Capture the cell that displays the provided text and extract its [X, Y] central coordinate. 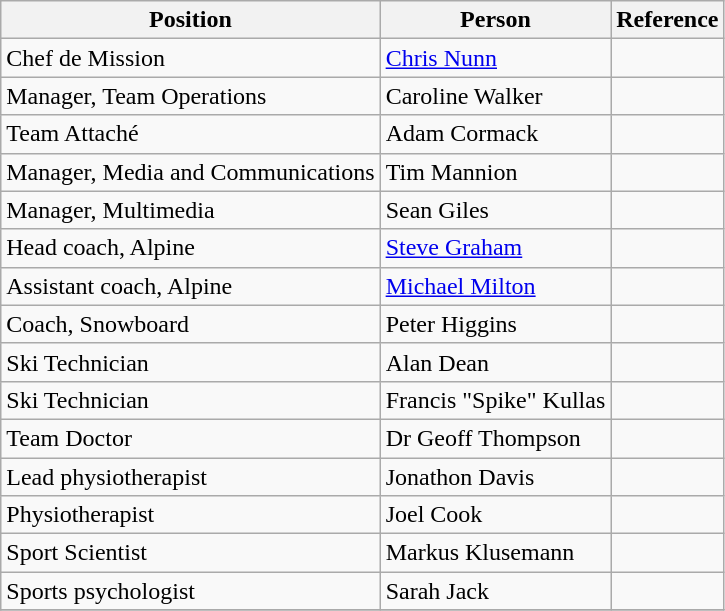
Sarah Jack [496, 591]
Chef de Mission [190, 58]
Physiotherapist [190, 515]
Coach, Snowboard [190, 324]
Reference [668, 20]
Head coach, Alpine [190, 248]
Manager, Multimedia [190, 210]
Sport Scientist [190, 553]
Sean Giles [496, 210]
Markus Klusemann [496, 553]
Adam Cormack [496, 134]
Assistant coach, Alpine [190, 286]
Chris Nunn [496, 58]
Dr Geoff Thompson [496, 438]
Team Attaché [190, 134]
Team Doctor [190, 438]
Position [190, 20]
Manager, Team Operations [190, 96]
Caroline Walker [496, 96]
Francis "Spike" Kullas [496, 400]
Jonathon Davis [496, 477]
Joel Cook [496, 515]
Lead physiotherapist [190, 477]
Tim Mannion [496, 172]
Manager, Media and Communications [190, 172]
Peter Higgins [496, 324]
Steve Graham [496, 248]
Sports psychologist [190, 591]
Person [496, 20]
Michael Milton [496, 286]
Alan Dean [496, 362]
